Return the (X, Y) coordinate for the center point of the cell that contains the specified text.  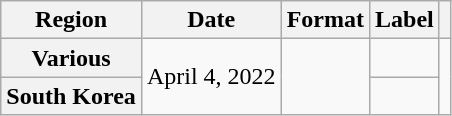
Various (72, 58)
South Korea (72, 96)
Date (211, 20)
April 4, 2022 (211, 77)
Format (325, 20)
Region (72, 20)
Label (404, 20)
